Pinpoint the cell where the given text exists, returning its (x, y) midpoint coordinate. 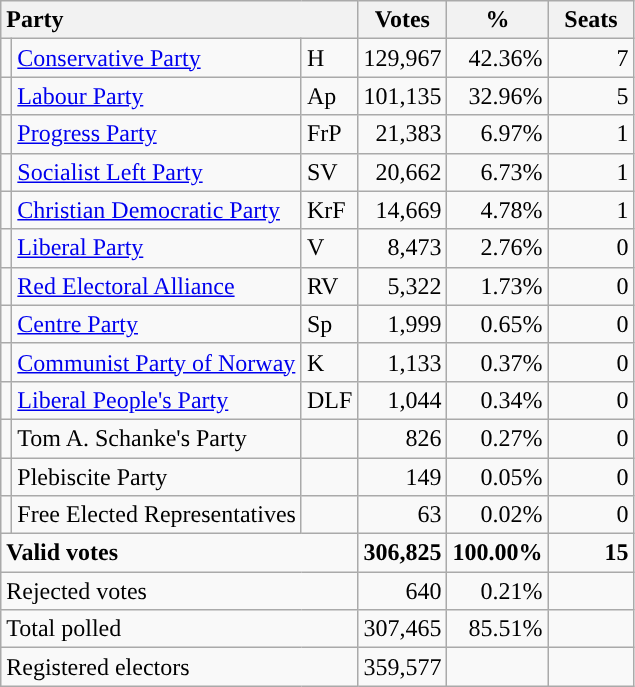
% (498, 20)
149 (402, 477)
Socialist Left Party (157, 172)
6.73% (498, 172)
Seats (591, 20)
1.73% (498, 286)
1,044 (402, 400)
15 (591, 553)
826 (402, 438)
Total polled (180, 629)
Free Elected Representatives (157, 515)
Ap (329, 96)
85.51% (498, 629)
K (329, 362)
0.02% (498, 515)
Plebiscite Party (157, 477)
Red Electoral Alliance (157, 286)
21,383 (402, 134)
KrF (329, 210)
6.97% (498, 134)
0.05% (498, 477)
Communist Party of Norway (157, 362)
Conservative Party (157, 58)
Labour Party (157, 96)
129,967 (402, 58)
42.36% (498, 58)
0.65% (498, 324)
DLF (329, 400)
4.78% (498, 210)
5 (591, 96)
101,135 (402, 96)
Liberal Party (157, 248)
0.37% (498, 362)
Christian Democratic Party (157, 210)
307,465 (402, 629)
Rejected votes (180, 591)
Registered electors (180, 667)
Valid votes (180, 553)
63 (402, 515)
5,322 (402, 286)
Sp (329, 324)
7 (591, 58)
20,662 (402, 172)
640 (402, 591)
1,133 (402, 362)
32.96% (498, 96)
100.00% (498, 553)
2.76% (498, 248)
Votes (402, 20)
0.21% (498, 591)
RV (329, 286)
14,669 (402, 210)
Tom A. Schanke's Party (157, 438)
H (329, 58)
V (329, 248)
8,473 (402, 248)
Party (180, 20)
SV (329, 172)
Liberal People's Party (157, 400)
306,825 (402, 553)
359,577 (402, 667)
0.27% (498, 438)
1,999 (402, 324)
FrP (329, 134)
Progress Party (157, 134)
0.34% (498, 400)
Centre Party (157, 324)
